Search for the cell housing the specified text and yield its (x, y) center coordinate. 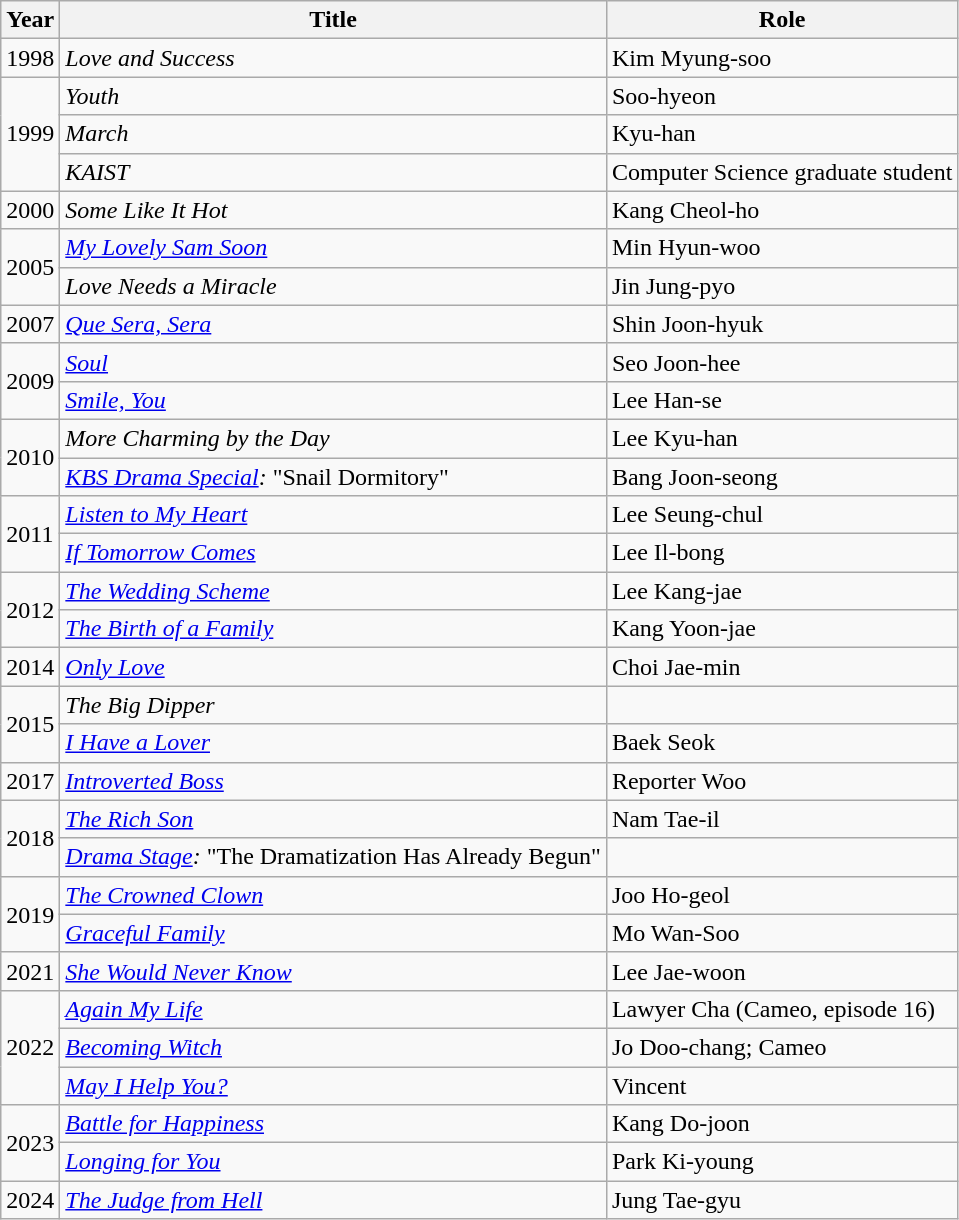
The Rich Son (334, 819)
Love and Success (334, 58)
I Have a Lover (334, 743)
Jung Tae-gyu (782, 1200)
Love Needs a Miracle (334, 286)
Soul (334, 362)
2019 (30, 914)
Lee Han-se (782, 400)
Joo Ho-geol (782, 895)
Soo-hyeon (782, 96)
My Lovely Sam Soon (334, 248)
2024 (30, 1200)
Lee Seung-chul (782, 515)
Computer Science graduate student (782, 172)
Reporter Woo (782, 781)
Battle for Happiness (334, 1124)
Lawyer Cha (Cameo, episode 16) (782, 1009)
Nam Tae-il (782, 819)
More Charming by the Day (334, 438)
Vincent (782, 1085)
KBS Drama Special: "Snail Dormitory" (334, 477)
The Wedding Scheme (334, 591)
Kim Myung-soo (782, 58)
Longing for You (334, 1162)
2012 (30, 610)
Smile, You (334, 400)
Youth (334, 96)
The Birth of a Family (334, 629)
The Judge from Hell (334, 1200)
2017 (30, 781)
2005 (30, 267)
March (334, 134)
KAIST (334, 172)
Becoming Witch (334, 1047)
2010 (30, 457)
She Would Never Know (334, 971)
Bang Joon-seong (782, 477)
Lee Kang-jae (782, 591)
2014 (30, 667)
Jo Doo-chang; Cameo (782, 1047)
Baek Seok (782, 743)
Lee Il-bong (782, 553)
Choi Jae-min (782, 667)
2023 (30, 1143)
2000 (30, 210)
Que Sera, Sera (334, 324)
2011 (30, 534)
Role (782, 20)
Jin Jung-pyo (782, 286)
Introverted Boss (334, 781)
If Tomorrow Comes (334, 553)
1998 (30, 58)
The Crowned Clown (334, 895)
Shin Joon-hyuk (782, 324)
Title (334, 20)
2015 (30, 724)
The Big Dipper (334, 705)
Lee Jae-woon (782, 971)
Graceful Family (334, 933)
Again My Life (334, 1009)
2009 (30, 381)
Park Ki-young (782, 1162)
Min Hyun-woo (782, 248)
Kang Cheol-ho (782, 210)
Listen to My Heart (334, 515)
Drama Stage: "The Dramatization Has Already Begun" (334, 857)
1999 (30, 134)
May I Help You? (334, 1085)
2018 (30, 838)
Some Like It Hot (334, 210)
2022 (30, 1047)
Seo Joon-hee (782, 362)
Mo Wan-Soo (782, 933)
2007 (30, 324)
Year (30, 20)
2021 (30, 971)
Lee Kyu-han (782, 438)
Kyu-han (782, 134)
Kang Do-joon (782, 1124)
Kang Yoon-jae (782, 629)
Only Love (334, 667)
